Extract the [X, Y] coordinate from the center of the cell holding the provided text.  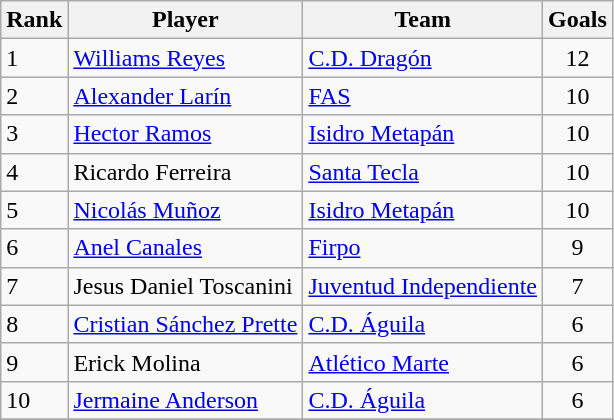
3 [34, 134]
Jermaine Anderson [186, 400]
Team [423, 20]
4 [34, 172]
Santa Tecla [423, 172]
Jesus Daniel Toscanini [186, 286]
Player [186, 20]
8 [34, 324]
Ricardo Ferreira [186, 172]
5 [34, 210]
Erick Molina [186, 362]
Atlético Marte [423, 362]
Firpo [423, 248]
Anel Canales [186, 248]
FAS [423, 96]
Goals [578, 20]
12 [578, 58]
Williams Reyes [186, 58]
Alexander Larín [186, 96]
2 [34, 96]
Rank [34, 20]
C.D. Dragón [423, 58]
Juventud Independiente [423, 286]
Cristian Sánchez Prette [186, 324]
Hector Ramos [186, 134]
Nicolás Muñoz [186, 210]
1 [34, 58]
